For the text-containing cell, return its midpoint in [X, Y] coordinate format. 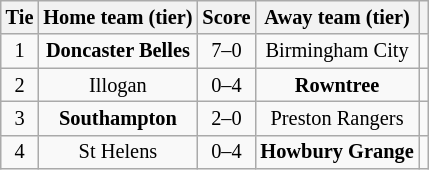
Score [226, 17]
Illogan [118, 85]
Howbury Grange [336, 152]
1 [20, 51]
Preston Rangers [336, 118]
Away team (tier) [336, 17]
2–0 [226, 118]
Tie [20, 17]
3 [20, 118]
Home team (tier) [118, 17]
Southampton [118, 118]
4 [20, 152]
Rowntree [336, 85]
7–0 [226, 51]
Doncaster Belles [118, 51]
2 [20, 85]
St Helens [118, 152]
Birmingham City [336, 51]
